Return the [x, y] coordinate for the center point of the cell that contains the specified text.  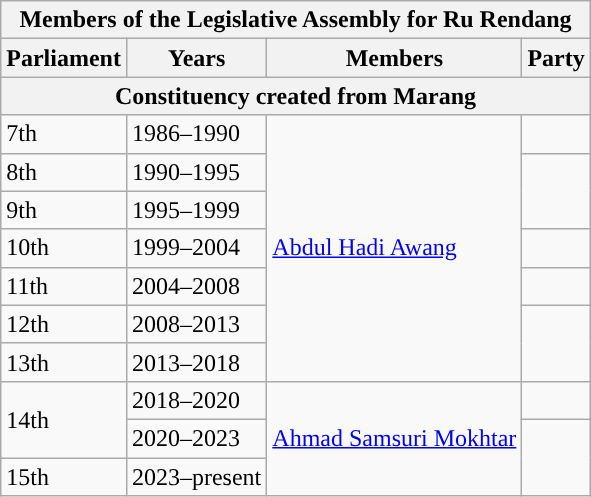
Constituency created from Marang [296, 96]
2023–present [196, 477]
11th [64, 286]
14th [64, 419]
7th [64, 134]
2004–2008 [196, 286]
1999–2004 [196, 248]
9th [64, 210]
1990–1995 [196, 172]
Abdul Hadi Awang [394, 248]
1995–1999 [196, 210]
Years [196, 58]
2018–2020 [196, 400]
10th [64, 248]
2020–2023 [196, 438]
Ahmad Samsuri Mokhtar [394, 438]
12th [64, 324]
Members [394, 58]
13th [64, 362]
1986–1990 [196, 134]
Party [556, 58]
2013–2018 [196, 362]
Members of the Legislative Assembly for Ru Rendang [296, 20]
2008–2013 [196, 324]
Parliament [64, 58]
8th [64, 172]
15th [64, 477]
